From the cell containing the given text, extract its center point as (x, y) coordinate. 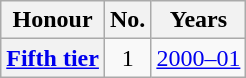
Honour (53, 20)
No. (127, 20)
1 (127, 58)
Years (198, 20)
Fifth tier (53, 58)
2000–01 (198, 58)
